Output the [x, y] coordinate of the center of the cell containing the given text.  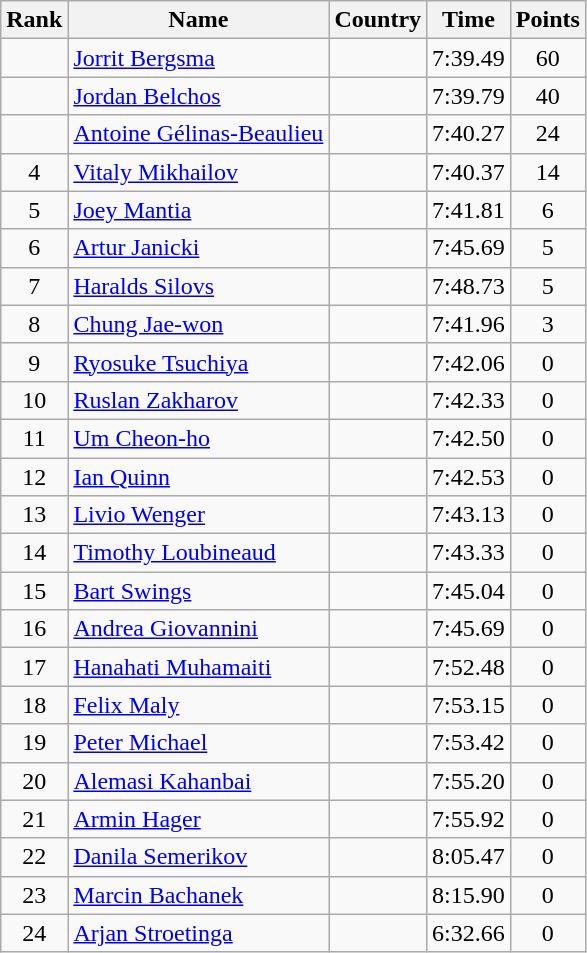
Time [469, 20]
Chung Jae-won [198, 324]
Um Cheon-ho [198, 438]
10 [34, 400]
15 [34, 591]
Hanahati Muhamaiti [198, 667]
Arjan Stroetinga [198, 933]
7:42.06 [469, 362]
Ryosuke Tsuchiya [198, 362]
7:41.81 [469, 210]
17 [34, 667]
7:45.04 [469, 591]
40 [548, 96]
Felix Maly [198, 705]
Rank [34, 20]
Marcin Bachanek [198, 895]
20 [34, 781]
Andrea Giovannini [198, 629]
7:55.20 [469, 781]
7:53.42 [469, 743]
19 [34, 743]
7:40.37 [469, 172]
7:43.33 [469, 553]
9 [34, 362]
11 [34, 438]
7:39.49 [469, 58]
12 [34, 477]
7:40.27 [469, 134]
13 [34, 515]
7:39.79 [469, 96]
Timothy Loubineaud [198, 553]
8:15.90 [469, 895]
Artur Janicki [198, 248]
7:42.50 [469, 438]
7:55.92 [469, 819]
8 [34, 324]
7:42.33 [469, 400]
Jorrit Bergsma [198, 58]
Livio Wenger [198, 515]
7 [34, 286]
Country [378, 20]
16 [34, 629]
3 [548, 324]
7:52.48 [469, 667]
Joey Mantia [198, 210]
Alemasi Kahanbai [198, 781]
6:32.66 [469, 933]
7:43.13 [469, 515]
60 [548, 58]
Antoine Gélinas-Beaulieu [198, 134]
Haralds Silovs [198, 286]
Points [548, 20]
Ruslan Zakharov [198, 400]
Ian Quinn [198, 477]
Danila Semerikov [198, 857]
Bart Swings [198, 591]
Name [198, 20]
7:53.15 [469, 705]
Vitaly Mikhailov [198, 172]
Armin Hager [198, 819]
21 [34, 819]
22 [34, 857]
18 [34, 705]
23 [34, 895]
8:05.47 [469, 857]
Peter Michael [198, 743]
Jordan Belchos [198, 96]
7:42.53 [469, 477]
7:41.96 [469, 324]
7:48.73 [469, 286]
4 [34, 172]
